Determine the (x, y) coordinate at the center of the cell enclosing the given text.  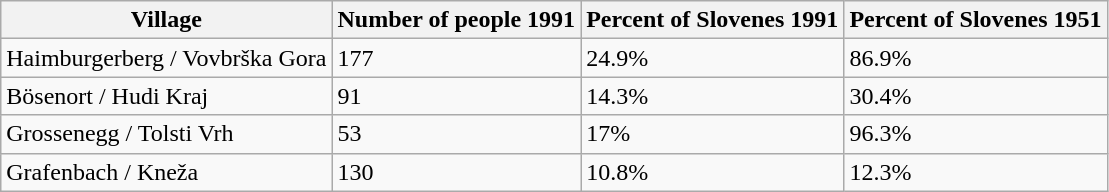
Village (166, 20)
86.9% (976, 58)
17% (712, 134)
24.9% (712, 58)
30.4% (976, 96)
Percent of Slovenes 1951 (976, 20)
Grossenegg / Tolsti Vrh (166, 134)
177 (456, 58)
Percent of Slovenes 1991 (712, 20)
96.3% (976, 134)
Grafenbach / Kneža (166, 172)
53 (456, 134)
130 (456, 172)
Number of people 1991 (456, 20)
10.8% (712, 172)
91 (456, 96)
12.3% (976, 172)
Bösenort / Hudi Kraj (166, 96)
14.3% (712, 96)
Haimburgerberg / Vovbrška Gora (166, 58)
